Capture the cell that displays the provided text and extract its (X, Y) central coordinate. 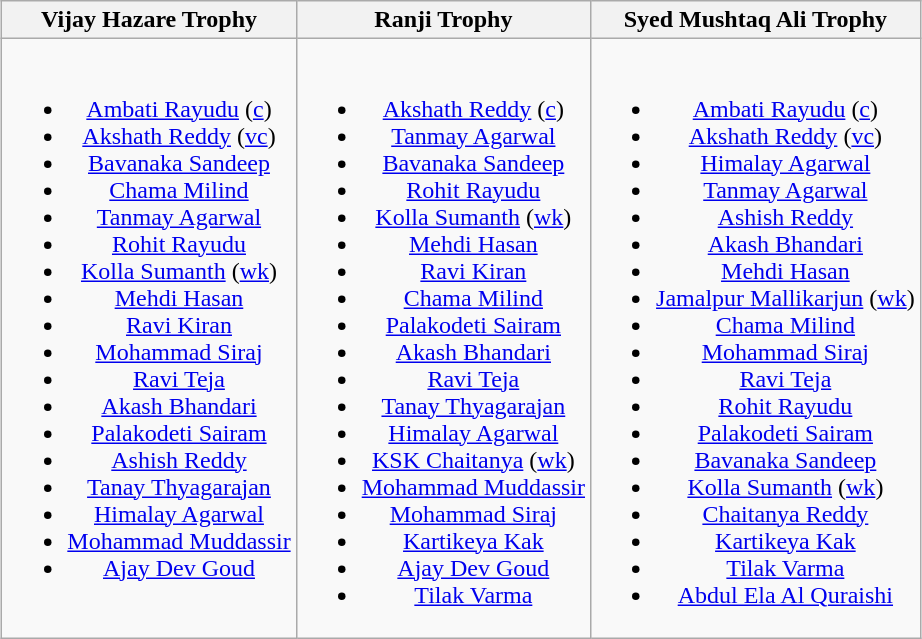
Vijay Hazare Trophy (149, 20)
Ranji Trophy (443, 20)
Syed Mushtaq Ali Trophy (756, 20)
